Determine the [x, y] coordinate at the center of the cell enclosing the given text.  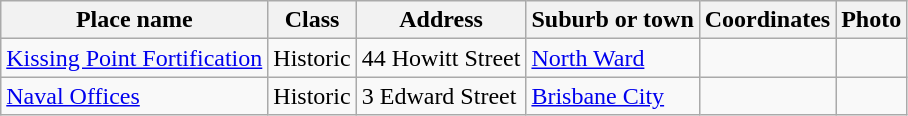
Suburb or town [612, 20]
Naval Offices [134, 96]
3 Edward Street [441, 96]
Class [312, 20]
Brisbane City [612, 96]
Address [441, 20]
44 Howitt Street [441, 58]
Photo [872, 20]
Kissing Point Fortification [134, 58]
Place name [134, 20]
North Ward [612, 58]
Coordinates [767, 20]
